Detect which cell encompasses the target text, then output its [X, Y] center coordinate. 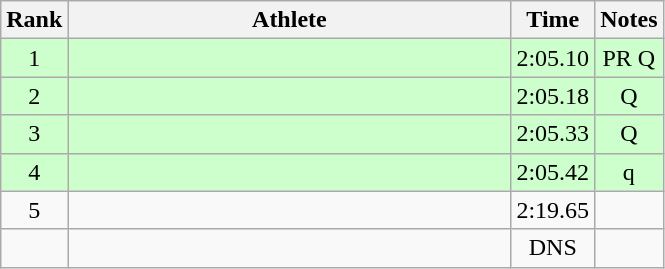
DNS [553, 248]
Athlete [290, 20]
4 [34, 172]
q [629, 172]
2:05.33 [553, 134]
PR Q [629, 58]
2:05.42 [553, 172]
3 [34, 134]
1 [34, 58]
2 [34, 96]
2:05.18 [553, 96]
Notes [629, 20]
2:05.10 [553, 58]
Rank [34, 20]
5 [34, 210]
Time [553, 20]
2:19.65 [553, 210]
